Search for the cell housing the specified text and yield its [X, Y] center coordinate. 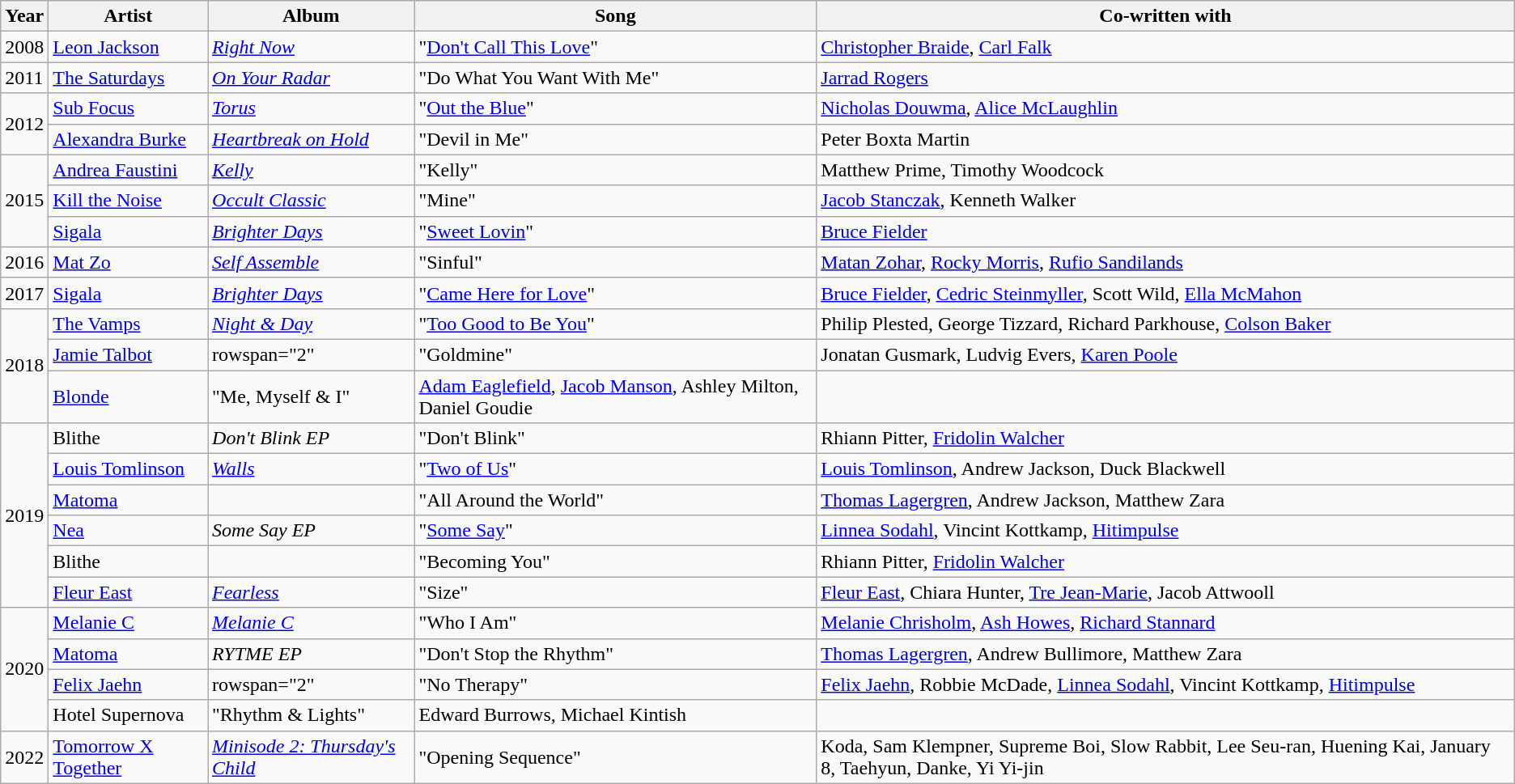
"Rhythm & Lights" [311, 715]
Christopher Braide, Carl Falk [1165, 47]
Mat Zo [128, 262]
2019 [24, 515]
Nicholas Douwma, Alice McLaughlin [1165, 108]
Thomas Lagergren, Andrew Jackson, Matthew Zara [1165, 500]
Nea [128, 531]
"Some Say" [615, 531]
"Too Good to Be You" [615, 324]
2020 [24, 669]
Walls [311, 469]
RYTME EP [311, 654]
Leon Jackson [128, 47]
"Two of Us" [615, 469]
Self Assemble [311, 262]
2017 [24, 293]
2018 [24, 366]
Co-written with [1165, 16]
Night & Day [311, 324]
"Me, Myself & I" [311, 396]
2011 [24, 78]
Bruce Fielder [1165, 231]
Song [615, 16]
Fleur East, Chiara Hunter, Tre Jean-Marie, Jacob Attwooll [1165, 592]
The Vamps [128, 324]
Philip Plested, George Tizzard, Richard Parkhouse, Colson Baker [1165, 324]
Fleur East [128, 592]
Kill the Noise [128, 201]
Minisode 2: Thursday's Child [311, 757]
Alexandra Burke [128, 139]
"Came Here for Love" [615, 293]
2016 [24, 262]
Jamie Talbot [128, 354]
Sub Focus [128, 108]
Koda, Sam Klempner, Supreme Boi, Slow Rabbit, Lee Seu-ran, Huening Kai, January 8, Taehyun, Danke, Yi Yi-jin [1165, 757]
"Size" [615, 592]
Thomas Lagergren, Andrew Bullimore, Matthew Zara [1165, 654]
Fearless [311, 592]
"Don't Blink" [615, 439]
"All Around the World" [615, 500]
"Out the Blue" [615, 108]
"Do What You Want With Me" [615, 78]
Louis Tomlinson, Andrew Jackson, Duck Blackwell [1165, 469]
Jarrad Rogers [1165, 78]
2008 [24, 47]
Peter Boxta Martin [1165, 139]
Right Now [311, 47]
Linnea Sodahl, Vincint Kottkamp, Hitimpulse [1165, 531]
Felix Jaehn [128, 684]
Louis Tomlinson [128, 469]
"No Therapy" [615, 684]
Tomorrow X Together [128, 757]
Bruce Fielder, Cedric Steinmyller, Scott Wild, Ella McMahon [1165, 293]
Album [311, 16]
"Devil in Me" [615, 139]
Artist [128, 16]
The Saturdays [128, 78]
Felix Jaehn, Robbie McDade, Linnea Sodahl, Vincint Kottkamp, Hitimpulse [1165, 684]
Jacob Stanczak, Kenneth Walker [1165, 201]
Adam Eaglefield, Jacob Manson, Ashley Milton, Daniel Goudie [615, 396]
Some Say EP [311, 531]
"Goldmine" [615, 354]
Occult Classic [311, 201]
Matan Zohar, Rocky Morris, Rufio Sandilands [1165, 262]
Kelly [311, 170]
"Don't Stop the Rhythm" [615, 654]
2015 [24, 201]
Hotel Supernova [128, 715]
Torus [311, 108]
"Who I Am" [615, 623]
"Sweet Lovin" [615, 231]
On Your Radar [311, 78]
"Becoming You" [615, 562]
Melanie Chrisholm, Ash Howes, Richard Stannard [1165, 623]
"Mine" [615, 201]
Matthew Prime, Timothy Woodcock [1165, 170]
Blonde [128, 396]
"Kelly" [615, 170]
Year [24, 16]
Andrea Faustini [128, 170]
"Opening Sequence" [615, 757]
Jonatan Gusmark, Ludvig Evers, Karen Poole [1165, 354]
Edward Burrows, Michael Kintish [615, 715]
"Sinful" [615, 262]
Don't Blink EP [311, 439]
2012 [24, 124]
"Don't Call This Love" [615, 47]
2022 [24, 757]
Heartbreak on Hold [311, 139]
